Return the [X, Y] coordinate for the center point of the cell that contains the specified text.  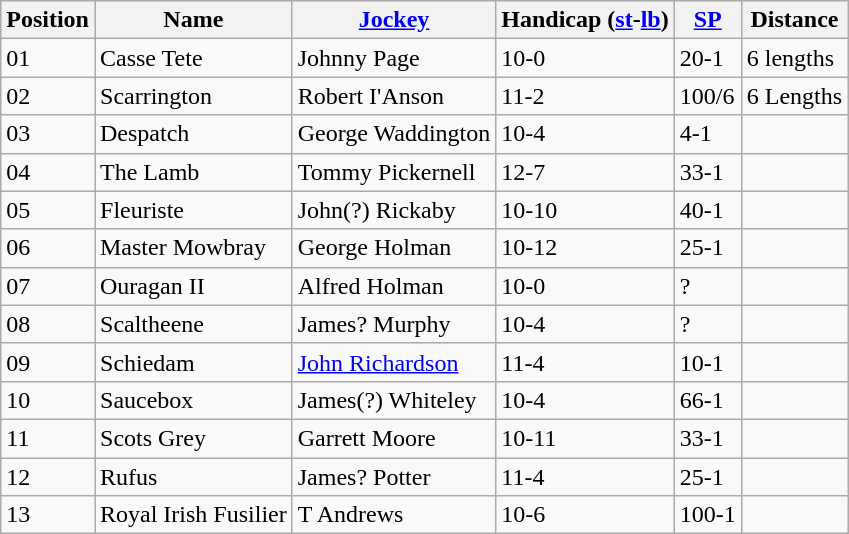
07 [48, 286]
10-6 [585, 515]
4-1 [708, 134]
John(?) Rickaby [394, 210]
Johnny Page [394, 58]
Distance [794, 20]
T Andrews [394, 515]
The Lamb [193, 172]
Schiedam [193, 362]
Saucebox [193, 400]
100-1 [708, 515]
Royal Irish Fusilier [193, 515]
Alfred Holman [394, 286]
03 [48, 134]
100/6 [708, 96]
04 [48, 172]
Scaltheene [193, 324]
11-2 [585, 96]
09 [48, 362]
10 [48, 400]
Position [48, 20]
Casse Tete [193, 58]
Rufus [193, 477]
06 [48, 248]
02 [48, 96]
James? Potter [394, 477]
11 [48, 438]
James(?) Whiteley [394, 400]
6 Lengths [794, 96]
Garrett Moore [394, 438]
12 [48, 477]
66-1 [708, 400]
George Waddington [394, 134]
20-1 [708, 58]
Jockey [394, 20]
10-1 [708, 362]
10-10 [585, 210]
Scarrington [193, 96]
Fleuriste [193, 210]
Ouragan II [193, 286]
Master Mowbray [193, 248]
Robert I'Anson [394, 96]
George Holman [394, 248]
Despatch [193, 134]
Handicap (st-lb) [585, 20]
40-1 [708, 210]
6 lengths [794, 58]
SP [708, 20]
Scots Grey [193, 438]
John Richardson [394, 362]
05 [48, 210]
12-7 [585, 172]
08 [48, 324]
10-11 [585, 438]
Name [193, 20]
13 [48, 515]
Tommy Pickernell [394, 172]
10-12 [585, 248]
01 [48, 58]
James? Murphy [394, 324]
